Find where the given text appears and provide that cell's center as (x, y) coordinate. 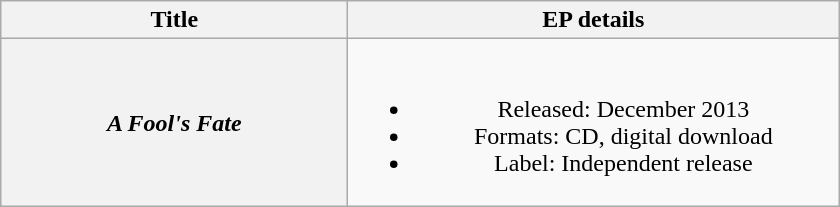
Released: December 2013Formats: CD, digital downloadLabel: Independent release (594, 122)
EP details (594, 20)
A Fool's Fate (174, 122)
Title (174, 20)
